Return [x, y] of the center of cell containing provided text 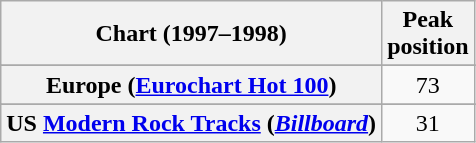
Europe (Eurochart Hot 100) [192, 85]
Chart (1997–1998) [192, 34]
US Modern Rock Tracks (Billboard) [192, 123]
Peakposition [428, 34]
31 [428, 123]
73 [428, 85]
